Locate the cell with the specified text and output its (X, Y) center coordinate. 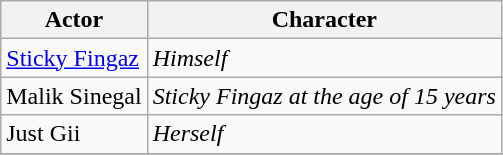
Himself (324, 58)
Actor (74, 20)
Just Gii (74, 134)
Malik Sinegal (74, 96)
Sticky Fingaz at the age of 15 years (324, 96)
Character (324, 20)
Herself (324, 134)
Sticky Fingaz (74, 58)
